From the cell containing the given text, extract its center point as (X, Y) coordinate. 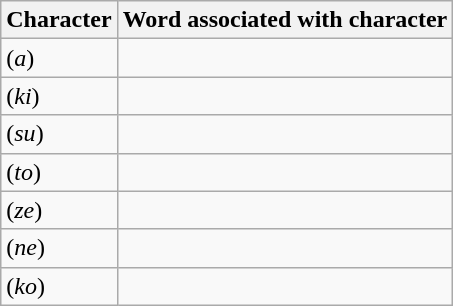
Character (59, 20)
(a) (59, 58)
(ne) (59, 248)
(ki) (59, 96)
(to) (59, 172)
Word associated with character (285, 20)
(ze) (59, 210)
(su) (59, 134)
(ko) (59, 286)
